Provide the (x, y) coordinate of the cell's center where the given text is located.  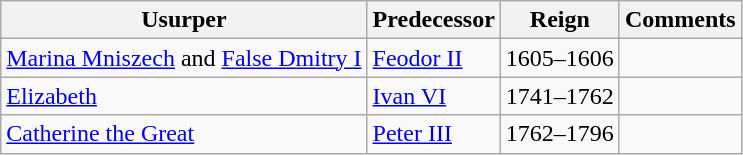
Predecessor (434, 20)
Feodor II (434, 58)
1741–1762 (560, 96)
Ivan VI (434, 96)
1605–1606 (560, 58)
Catherine the Great (184, 134)
Comments (680, 20)
Marina Mniszech and False Dmitry I (184, 58)
1762–1796 (560, 134)
Elizabeth (184, 96)
Usurper (184, 20)
Reign (560, 20)
Peter III (434, 134)
